Find where the given text appears and provide that cell's center as [X, Y] coordinate. 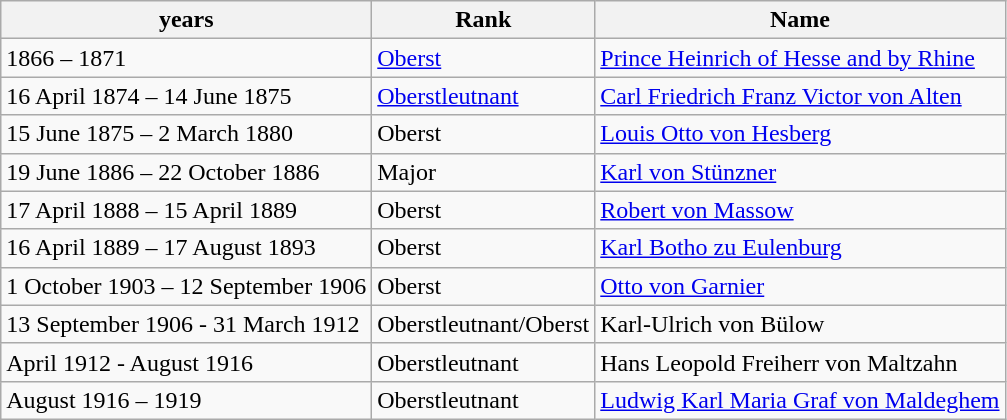
Robert von Massow [800, 210]
Oberstleutnant/Oberst [484, 324]
Karl-Ulrich von Bülow [800, 324]
Major [484, 172]
Prince Heinrich of Hesse and by Rhine [800, 58]
Rank [484, 20]
13 September 1906 - 31 March 1912 [186, 324]
April 1912 - August 1916 [186, 362]
August 1916 – 1919 [186, 400]
17 April 1888 – 15 April 1889 [186, 210]
Carl Friedrich Franz Victor von Alten [800, 96]
16 April 1889 – 17 August 1893 [186, 248]
Louis Otto von Hesberg [800, 134]
Name [800, 20]
Karl von Stünzner [800, 172]
Ludwig Karl Maria Graf von Maldeghem [800, 400]
1 October 1903 – 12 September 1906 [186, 286]
19 June 1886 – 22 October 1886 [186, 172]
Otto von Garnier [800, 286]
15 June 1875 – 2 March 1880 [186, 134]
years [186, 20]
Karl Botho zu Eulenburg [800, 248]
1866 – 1871 [186, 58]
Hans Leopold Freiherr von Maltzahn [800, 362]
16 April 1874 – 14 June 1875 [186, 96]
